Extract the (X, Y) coordinate from the center of the cell holding the provided text.  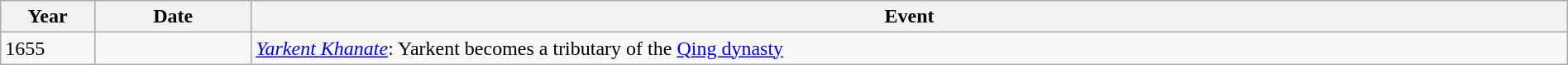
Date (172, 17)
1655 (48, 48)
Year (48, 17)
Yarkent Khanate: Yarkent becomes a tributary of the Qing dynasty (910, 48)
Event (910, 17)
